From the cell containing the given text, extract its center point as (x, y) coordinate. 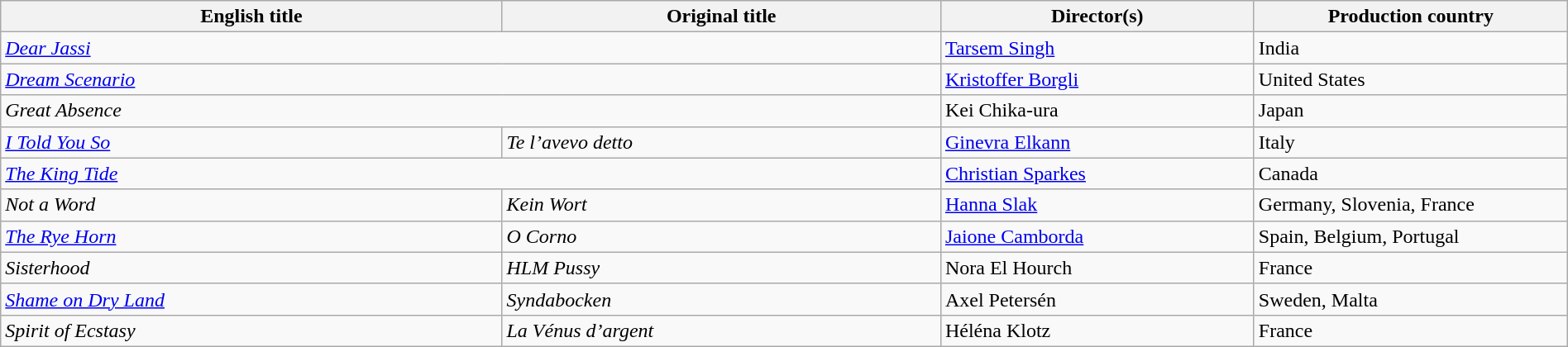
O Corno (721, 236)
Spirit of Ecstasy (251, 330)
Christian Sparkes (1097, 173)
Shame on Dry Land (251, 299)
Director(s) (1097, 17)
Dear Jassi (471, 48)
Ginevra Elkann (1097, 142)
Germany, Slovenia, France (1411, 205)
Nora El Hourch (1097, 268)
Sisterhood (251, 268)
Tarsem Singh (1097, 48)
Japan (1411, 111)
Dream Scenario (471, 79)
United States (1411, 79)
Syndabocken (721, 299)
Great Absence (471, 111)
I Told You So (251, 142)
La Vénus d’argent (721, 330)
Spain, Belgium, Portugal (1411, 236)
HLM Pussy (721, 268)
Héléna Klotz (1097, 330)
India (1411, 48)
Te l’avevo detto (721, 142)
Kei Chika-ura (1097, 111)
Kristoffer Borgli (1097, 79)
English title (251, 17)
The Rye Horn (251, 236)
Original title (721, 17)
Italy (1411, 142)
Sweden, Malta (1411, 299)
Kein Wort (721, 205)
The King Tide (471, 173)
Hanna Slak (1097, 205)
Canada (1411, 173)
Not a Word (251, 205)
Production country (1411, 17)
Axel Petersén (1097, 299)
Jaione Camborda (1097, 236)
